Scan for the cell matching the given text and deliver its [x, y] coordinate at center. 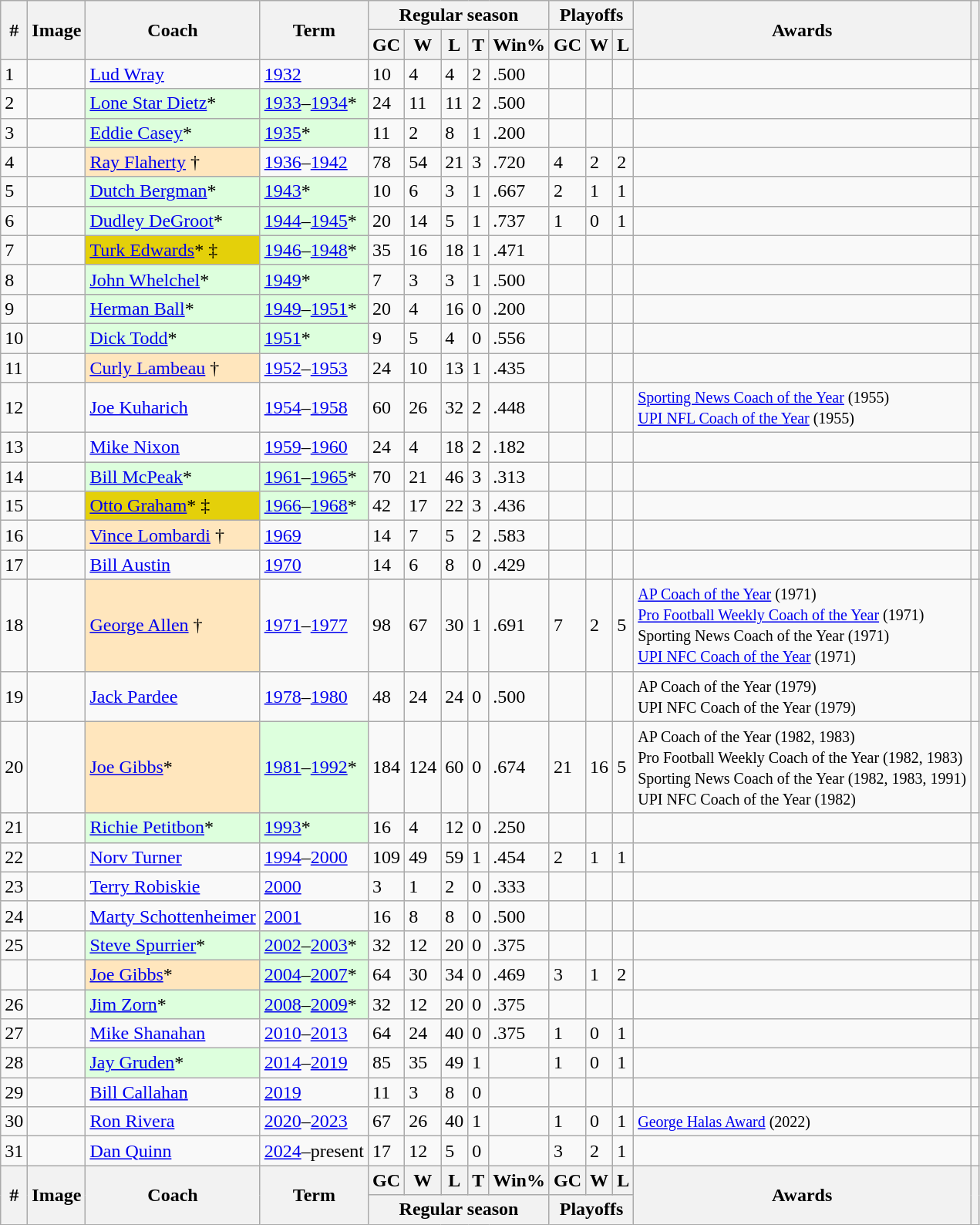
1978–1980 [314, 696]
Bill McPeak* [173, 477]
.556 [520, 338]
Bill Callahan [173, 1092]
34 [455, 974]
Mike Nixon [173, 447]
Steve Spurrier* [173, 945]
1970 [314, 565]
2001 [314, 916]
Lud Wray [173, 74]
31 [14, 1151]
John Whelchel* [173, 279]
Ray Flaherty † [173, 162]
Mike Shanahan [173, 1034]
2024–present [314, 1151]
98 [387, 625]
.667 [520, 191]
George Halas Award (2022) [802, 1122]
1949–1951* [314, 309]
.429 [520, 565]
28 [14, 1063]
Terry Robiskie [173, 886]
46 [455, 477]
Eddie Casey* [173, 133]
1944–1945* [314, 221]
184 [387, 767]
Ron Rivera [173, 1122]
1952–1953 [314, 368]
AP Coach of the Year (1971) Pro Football Weekly Coach of the Year (1971) Sporting News Coach of the Year (1971) UPI NFC Coach of the Year (1971) [802, 625]
Norv Turner [173, 857]
Jay Gruden* [173, 1063]
25 [14, 945]
Richie Petitbon* [173, 828]
15 [14, 506]
19 [14, 696]
42 [387, 506]
48 [387, 696]
59 [455, 857]
1959–1960 [314, 447]
Herman Ball* [173, 309]
1932 [314, 74]
1966–1968* [314, 506]
Jim Zorn* [173, 1004]
1969 [314, 535]
Sporting News Coach of the Year (1955) UPI NFL Coach of the Year (1955) [802, 407]
Marty Schottenheimer [173, 916]
Dutch Bergman* [173, 191]
1993* [314, 828]
.182 [520, 447]
.720 [520, 162]
.737 [520, 221]
1946–1948* [314, 250]
Dick Todd* [173, 338]
1981–1992* [314, 767]
27 [14, 1034]
1961–1965* [314, 477]
1951* [314, 338]
.469 [520, 974]
54 [423, 162]
Turk Edwards* ‡ [173, 250]
.471 [520, 250]
Joe Kuharich [173, 407]
.435 [520, 368]
2014–2019 [314, 1063]
.436 [520, 506]
1949* [314, 279]
124 [423, 767]
Jack Pardee [173, 696]
.583 [520, 535]
78 [387, 162]
.674 [520, 767]
2000 [314, 886]
Dan Quinn [173, 1151]
2008–2009* [314, 1004]
1971–1977 [314, 625]
1943* [314, 191]
2004–2007* [314, 974]
.691 [520, 625]
Bill Austin [173, 565]
.313 [520, 477]
Vince Lombardi † [173, 535]
Curly Lambeau † [173, 368]
2020–2023 [314, 1122]
70 [387, 477]
George Allen † [173, 625]
.333 [520, 886]
109 [387, 857]
.250 [520, 828]
2019 [314, 1092]
1933–1934* [314, 103]
29 [14, 1092]
1936–1942 [314, 162]
.448 [520, 407]
1935* [314, 133]
Otto Graham* ‡ [173, 506]
Dudley DeGroot* [173, 221]
Lone Star Dietz* [173, 103]
23 [14, 886]
2010–2013 [314, 1034]
1994–2000 [314, 857]
.454 [520, 857]
1954–1958 [314, 407]
85 [387, 1063]
2002–2003* [314, 945]
AP Coach of the Year (1979) UPI NFC Coach of the Year (1979) [802, 696]
